From the cell containing the given text, extract its center point as (X, Y) coordinate. 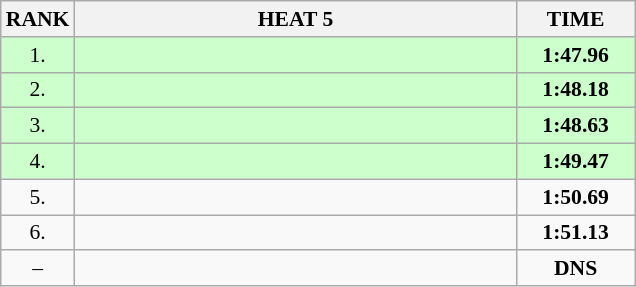
1:48.63 (576, 126)
1:49.47 (576, 162)
1:48.18 (576, 90)
DNS (576, 269)
– (38, 269)
5. (38, 197)
1. (38, 55)
1:50.69 (576, 197)
1:47.96 (576, 55)
RANK (38, 19)
4. (38, 162)
HEAT 5 (295, 19)
2. (38, 90)
3. (38, 126)
1:51.13 (576, 233)
6. (38, 233)
TIME (576, 19)
